Output the [x, y] coordinate of the center of the cell containing the given text.  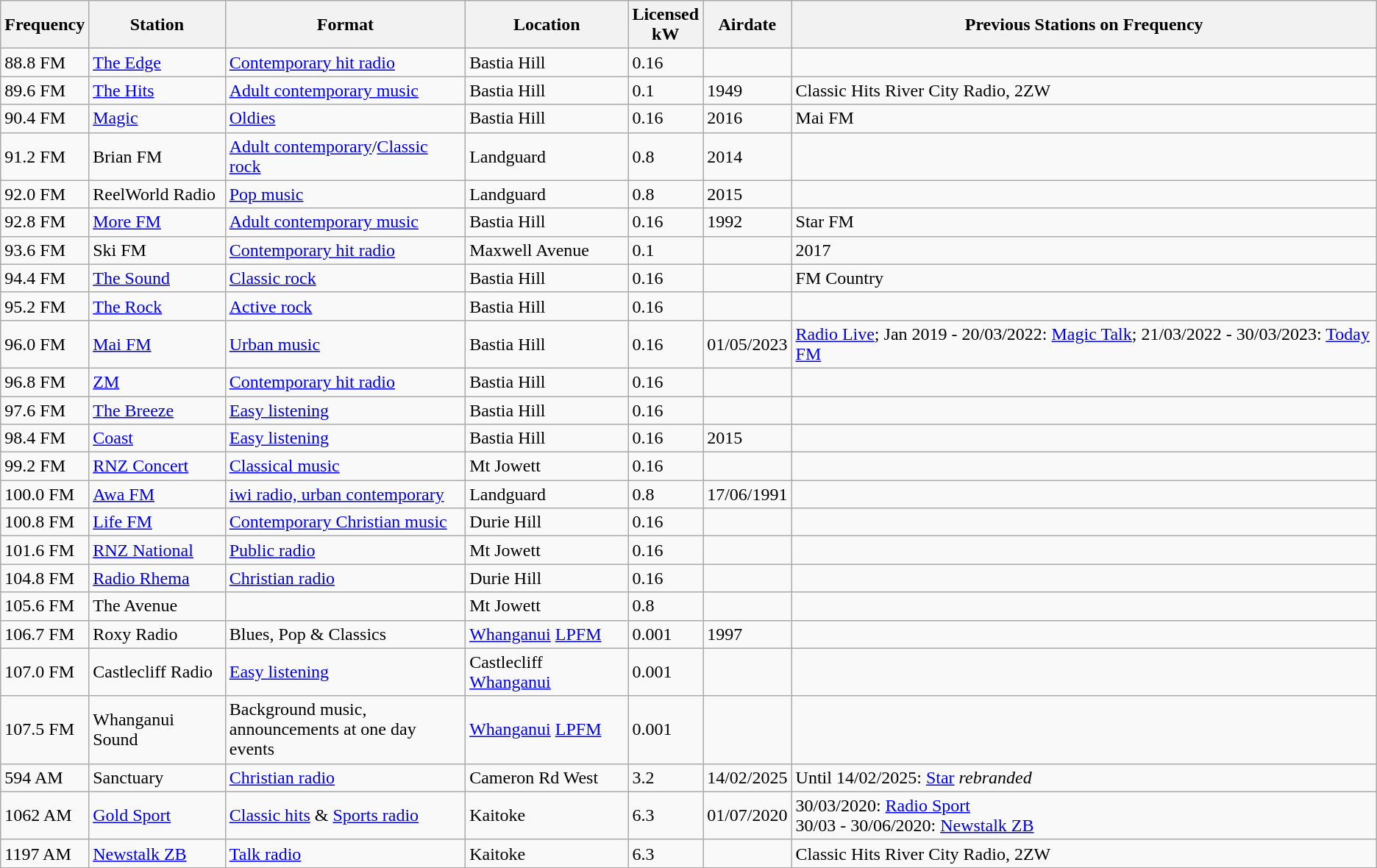
2014 [747, 156]
The Breeze [157, 410]
Cameron Rd West [547, 778]
99.2 FM [45, 466]
Format [345, 25]
105.6 FM [45, 606]
98.4 FM [45, 438]
594 AM [45, 778]
90.4 FM [45, 118]
Active rock [345, 306]
Whanganui Sound [157, 730]
Until 14/02/2025: Star rebranded [1084, 778]
30/03/2020: Radio Sport 30/03 - 30/06/2020: Newstalk ZB [1084, 815]
Contemporary Christian music [345, 522]
Background music,announcements at one day events [345, 730]
14/02/2025 [747, 778]
Life FM [157, 522]
ZM [157, 382]
89.6 FM [45, 90]
95.2 FM [45, 306]
Adult contemporary/Classic rock [345, 156]
RNZ Concert [157, 466]
The Hits [157, 90]
Coast [157, 438]
Previous Stations on Frequency [1084, 25]
88.8 FM [45, 63]
Maxwell Avenue [547, 250]
Sanctuary [157, 778]
Blues, Pop & Classics [345, 634]
Frequency [45, 25]
Awa FM [157, 494]
RNZ National [157, 550]
FM Country [1084, 278]
1062 AM [45, 815]
Ski FM [157, 250]
Brian FM [157, 156]
3.2 [666, 778]
97.6 FM [45, 410]
1997 [747, 634]
Urban music [345, 344]
LicensedkW [666, 25]
104.8 FM [45, 578]
Roxy Radio [157, 634]
96.0 FM [45, 344]
107.0 FM [45, 672]
01/07/2020 [747, 815]
Magic [157, 118]
Classic hits & Sports radio [345, 815]
93.6 FM [45, 250]
Pop music [345, 194]
96.8 FM [45, 382]
Gold Sport [157, 815]
Classical music [345, 466]
The Avenue [157, 606]
101.6 FM [45, 550]
100.8 FM [45, 522]
92.8 FM [45, 222]
ReelWorld Radio [157, 194]
Talk radio [345, 853]
Classic rock [345, 278]
Airdate [747, 25]
2016 [747, 118]
2017 [1084, 250]
The Edge [157, 63]
Castlecliff Radio [157, 672]
Radio Rhema [157, 578]
107.5 FM [45, 730]
94.4 FM [45, 278]
100.0 FM [45, 494]
The Rock [157, 306]
1949 [747, 90]
More FM [157, 222]
1197 AM [45, 853]
Oldies [345, 118]
Star FM [1084, 222]
17/06/1991 [747, 494]
Public radio [345, 550]
106.7 FM [45, 634]
Station [157, 25]
1992 [747, 222]
Castlecliff Whanganui [547, 672]
Newstalk ZB [157, 853]
Radio Live; Jan 2019 - 20/03/2022: Magic Talk; 21/03/2022 - 30/03/2023: Today FM [1084, 344]
Location [547, 25]
iwi radio, urban contemporary [345, 494]
01/05/2023 [747, 344]
The Sound [157, 278]
92.0 FM [45, 194]
91.2 FM [45, 156]
